Search for the cell housing the specified text and yield its [X, Y] center coordinate. 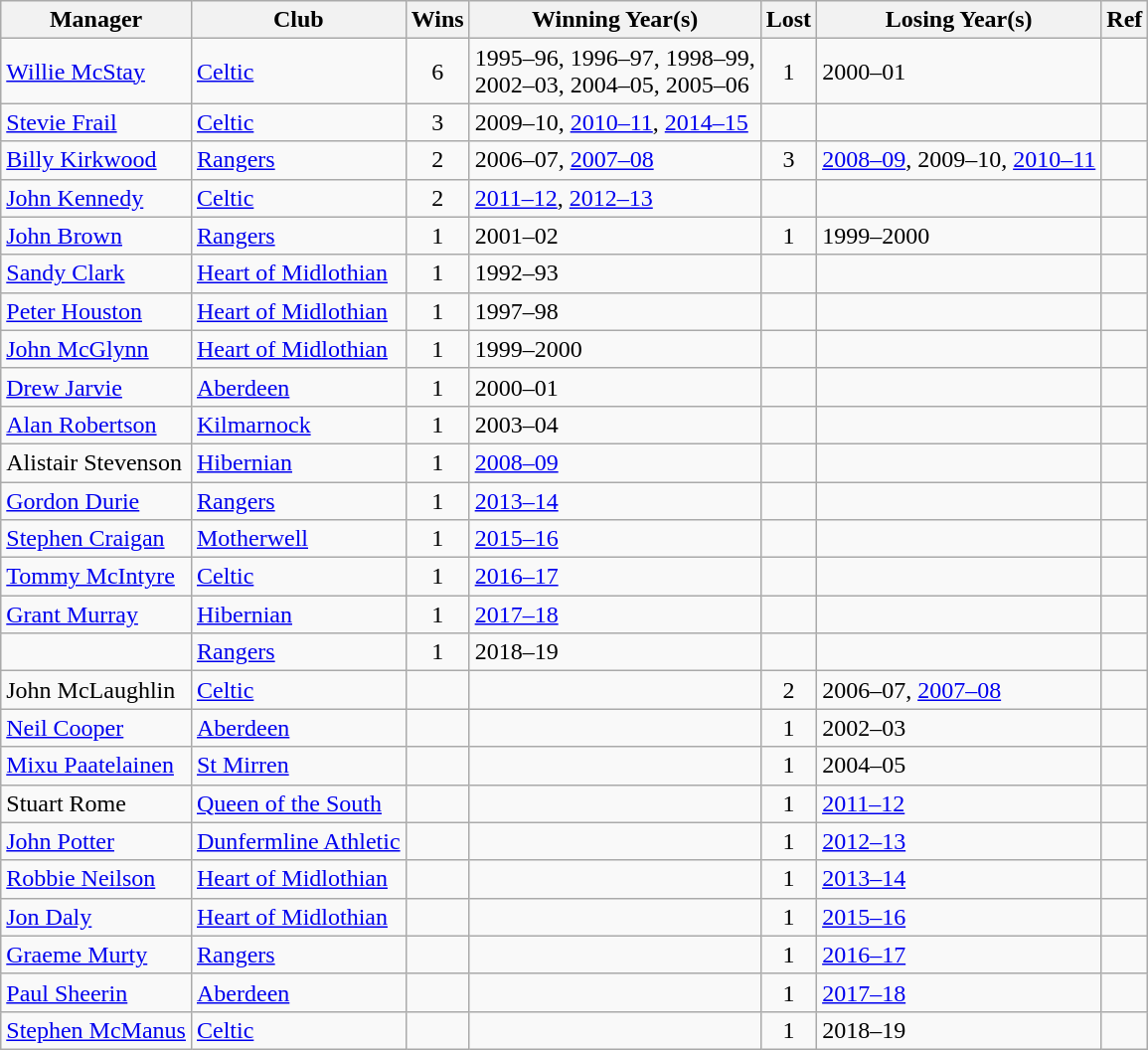
2011–12 [959, 803]
Billy Kirkwood [96, 160]
Queen of the South [298, 803]
Gordon Durie [96, 500]
1992–93 [614, 273]
6 [437, 72]
Tommy McIntyre [96, 577]
Stephen McManus [96, 1030]
Jon Daly [96, 917]
Willie McStay [96, 72]
John McGlynn [96, 349]
John Brown [96, 236]
Graeme Murty [96, 955]
2003–04 [614, 425]
St Mirren [298, 766]
Mixu Paatelainen [96, 766]
Motherwell [298, 539]
Drew Jarvie [96, 387]
2001–02 [614, 236]
Manager [96, 20]
Ref [1125, 20]
John McLaughlin [96, 690]
Grant Murray [96, 614]
Dunfermline Athletic [298, 841]
Stuart Rome [96, 803]
Alan Robertson [96, 425]
John Potter [96, 841]
2008–09, 2009–10, 2010–11 [959, 160]
Stevie Frail [96, 122]
2008–09 [614, 462]
Alistair Stevenson [96, 462]
Stephen Craigan [96, 539]
John Kennedy [96, 198]
2004–05 [959, 766]
Robbie Neilson [96, 879]
2011–12, 2012–13 [614, 198]
Losing Year(s) [959, 20]
Lost [788, 20]
Paul Sheerin [96, 992]
Neil Cooper [96, 728]
1997–98 [614, 311]
2009–10, 2010–11, 2014–15 [614, 122]
Wins [437, 20]
1995–96, 1996–97, 1998–99,2002–03, 2004–05, 2005–06 [614, 72]
2002–03 [959, 728]
Sandy Clark [96, 273]
Club [298, 20]
Winning Year(s) [614, 20]
2012–13 [959, 841]
Kilmarnock [298, 425]
Peter Houston [96, 311]
